Identify which cell holds the provided text, then report its (x, y) central coordinate. 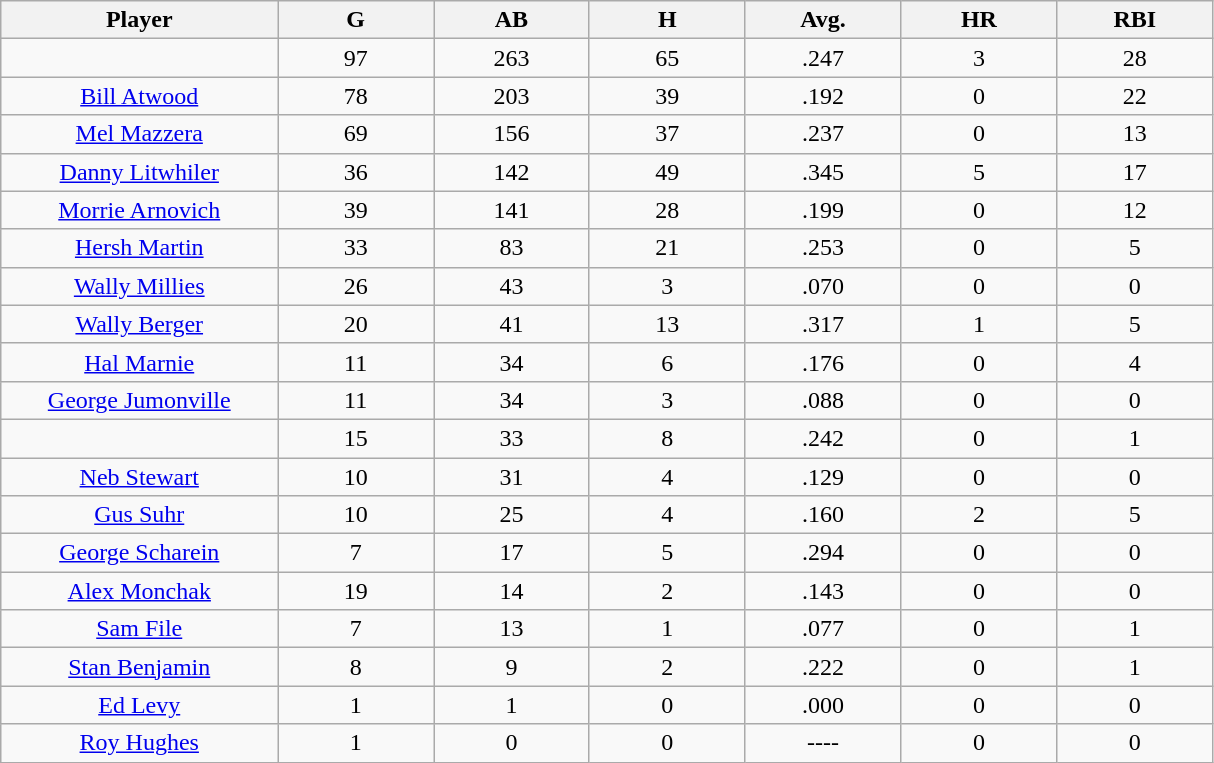
.088 (823, 400)
78 (356, 96)
83 (512, 248)
G (356, 20)
Roy Hughes (140, 743)
9 (512, 667)
.317 (823, 324)
Mel Mazzera (140, 134)
97 (356, 58)
.199 (823, 210)
14 (512, 591)
203 (512, 96)
Danny Litwhiler (140, 172)
41 (512, 324)
22 (1135, 96)
31 (512, 477)
65 (667, 58)
19 (356, 591)
.070 (823, 286)
Hal Marnie (140, 362)
Alex Monchak (140, 591)
.345 (823, 172)
Avg. (823, 20)
Wally Berger (140, 324)
Morrie Arnovich (140, 210)
.222 (823, 667)
AB (512, 20)
.000 (823, 705)
37 (667, 134)
.247 (823, 58)
6 (667, 362)
Bill Atwood (140, 96)
.242 (823, 438)
69 (356, 134)
Sam File (140, 629)
George Scharein (140, 553)
Gus Suhr (140, 515)
RBI (1135, 20)
Player (140, 20)
Neb Stewart (140, 477)
.192 (823, 96)
12 (1135, 210)
HR (979, 20)
.160 (823, 515)
H (667, 20)
George Jumonville (140, 400)
.077 (823, 629)
26 (356, 286)
49 (667, 172)
.294 (823, 553)
Ed Levy (140, 705)
.129 (823, 477)
Stan Benjamin (140, 667)
156 (512, 134)
43 (512, 286)
141 (512, 210)
.253 (823, 248)
.237 (823, 134)
.143 (823, 591)
Wally Millies (140, 286)
142 (512, 172)
Hersh Martin (140, 248)
---- (823, 743)
20 (356, 324)
21 (667, 248)
36 (356, 172)
263 (512, 58)
.176 (823, 362)
15 (356, 438)
25 (512, 515)
